Identify which cell holds the provided text, then report its [x, y] central coordinate. 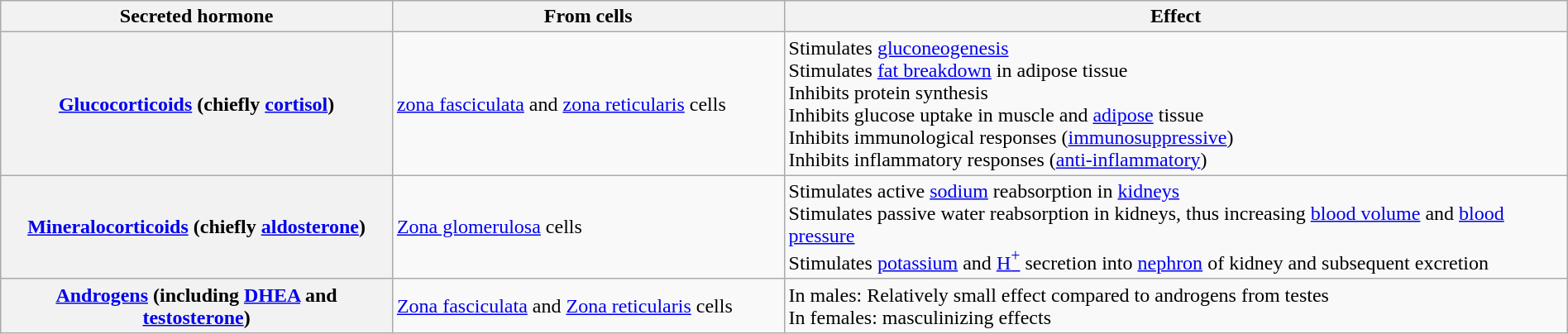
Glucocorticoids (chiefly cortisol) [197, 104]
Secreted hormone [197, 17]
In males: Relatively small effect compared to androgens from testes In females: masculinizing effects [1176, 306]
Effect [1176, 17]
Zona glomerulosa cells [588, 227]
Mineralocorticoids (chiefly aldosterone) [197, 227]
Androgens (including DHEA and testosterone) [197, 306]
Zona fasciculata and Zona reticularis cells [588, 306]
zona fasciculata and zona reticularis cells [588, 104]
From cells [588, 17]
